Search for the cell housing the specified text and yield its (X, Y) center coordinate. 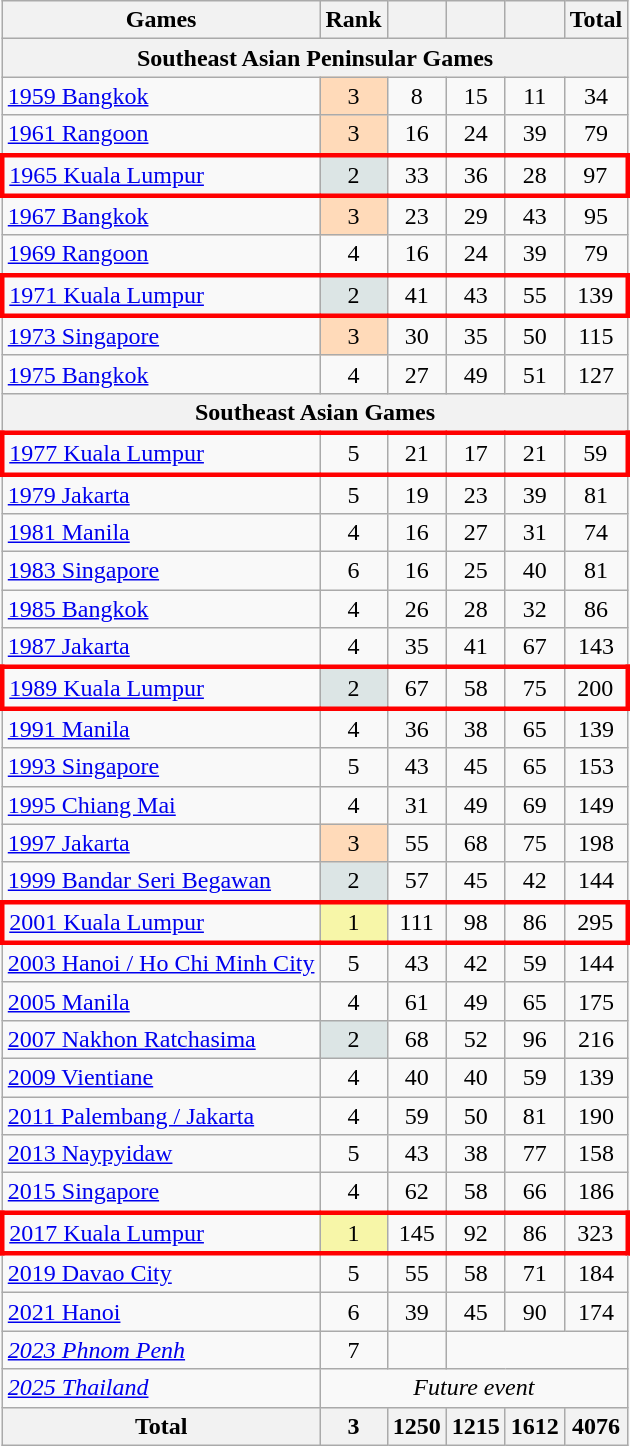
2003 Hanoi / Ho Chi Minh City (161, 963)
2015 Singapore (161, 1193)
Southeast Asian Games (315, 413)
57 (416, 882)
Rank (354, 20)
33 (416, 174)
1967 Bangkok (161, 216)
295 (596, 922)
1979 Jakarta (161, 494)
95 (596, 216)
323 (596, 1232)
17 (476, 454)
2001 Kuala Lumpur (161, 922)
29 (476, 216)
1985 Bangkok (161, 609)
98 (476, 922)
2021 Hanoi (161, 1312)
19 (416, 494)
62 (416, 1193)
1981 Manila (161, 533)
1961 Rangoon (161, 135)
Games (161, 20)
7 (354, 1350)
1977 Kuala Lumpur (161, 454)
1987 Jakarta (161, 648)
143 (596, 648)
186 (596, 1193)
8 (416, 96)
90 (534, 1312)
1965 Kuala Lumpur (161, 174)
1991 Manila (161, 728)
1999 Bandar Seri Begawan (161, 882)
2025 Thailand (161, 1388)
200 (596, 688)
66 (534, 1193)
97 (596, 174)
11 (534, 96)
2013 Naypyidaw (161, 1154)
1997 Jakarta (161, 843)
2019 Davao City (161, 1273)
145 (416, 1232)
2007 Nakhon Ratchasima (161, 1039)
69 (534, 805)
1250 (416, 1426)
Southeast Asian Peninsular Games (315, 58)
158 (596, 1154)
2005 Manila (161, 1001)
30 (416, 336)
74 (596, 533)
1989 Kuala Lumpur (161, 688)
175 (596, 1001)
184 (596, 1273)
92 (476, 1232)
71 (534, 1273)
1959 Bangkok (161, 96)
2011 Palembang / Jakarta (161, 1115)
96 (534, 1039)
Future event (474, 1388)
1995 Chiang Mai (161, 805)
198 (596, 843)
61 (416, 1001)
26 (416, 609)
216 (596, 1039)
34 (596, 96)
1993 Singapore (161, 767)
52 (476, 1039)
111 (416, 922)
51 (534, 374)
2023 Phnom Penh (161, 1350)
174 (596, 1312)
2017 Kuala Lumpur (161, 1232)
2009 Vientiane (161, 1077)
1973 Singapore (161, 336)
15 (476, 96)
149 (596, 805)
77 (534, 1154)
4076 (596, 1426)
25 (476, 571)
1983 Singapore (161, 571)
115 (596, 336)
127 (596, 374)
32 (534, 609)
1971 Kuala Lumpur (161, 296)
1975 Bangkok (161, 374)
1612 (534, 1426)
1969 Rangoon (161, 255)
190 (596, 1115)
1215 (476, 1426)
153 (596, 767)
